Capture the cell that displays the provided text and extract its (x, y) central coordinate. 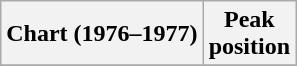
Chart (1976–1977) (102, 34)
Peakposition (249, 34)
